Extract the (X, Y) coordinate from the center of the cell holding the provided text.  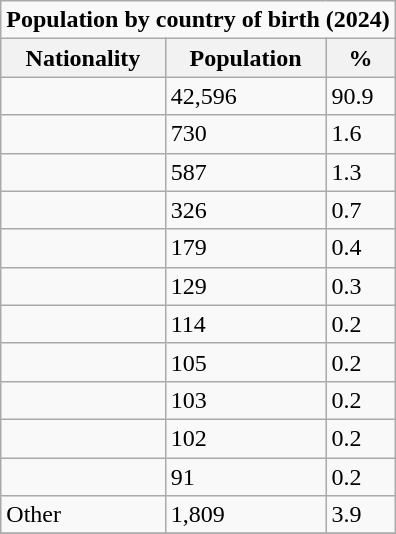
3.9 (360, 515)
1.3 (360, 172)
90.9 (360, 96)
91 (246, 477)
Population (246, 58)
Other (83, 515)
103 (246, 400)
0.7 (360, 210)
Population by country of birth (2024) (198, 20)
0.4 (360, 248)
587 (246, 172)
42,596 (246, 96)
105 (246, 362)
730 (246, 134)
102 (246, 438)
Nationality (83, 58)
1,809 (246, 515)
326 (246, 210)
1.6 (360, 134)
129 (246, 286)
114 (246, 324)
% (360, 58)
179 (246, 248)
0.3 (360, 286)
